Return the (x, y) coordinate for the center point of the cell that contains the specified text.  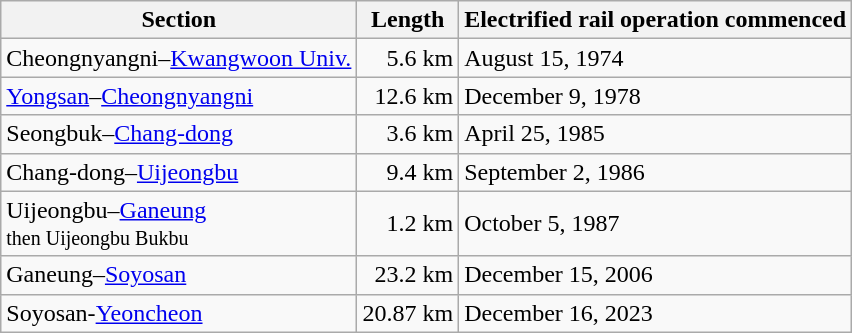
Uijeongbu–Ganeungthen Uijeongbu Bukbu (179, 224)
9.4 km (408, 172)
23.2 km (408, 275)
3.6 km (408, 134)
Seongbuk–Chang-dong (179, 134)
December 9, 1978 (656, 96)
5.6 km (408, 58)
December 16, 2023 (656, 313)
20.87 km (408, 313)
August 15, 1974 (656, 58)
Chang-dong–Uijeongbu (179, 172)
September 2, 1986 (656, 172)
12.6 km (408, 96)
Length (408, 20)
April 25, 1985 (656, 134)
Section (179, 20)
Electrified rail operation commenced (656, 20)
December 15, 2006 (656, 275)
Yongsan–Cheongnyangni (179, 96)
October 5, 1987 (656, 224)
Soyosan-Yeoncheon (179, 313)
Ganeung–Soyosan (179, 275)
1.2 km (408, 224)
Cheongnyangni–Kwangwoon Univ. (179, 58)
